Return [X, Y] of the center of cell containing provided text 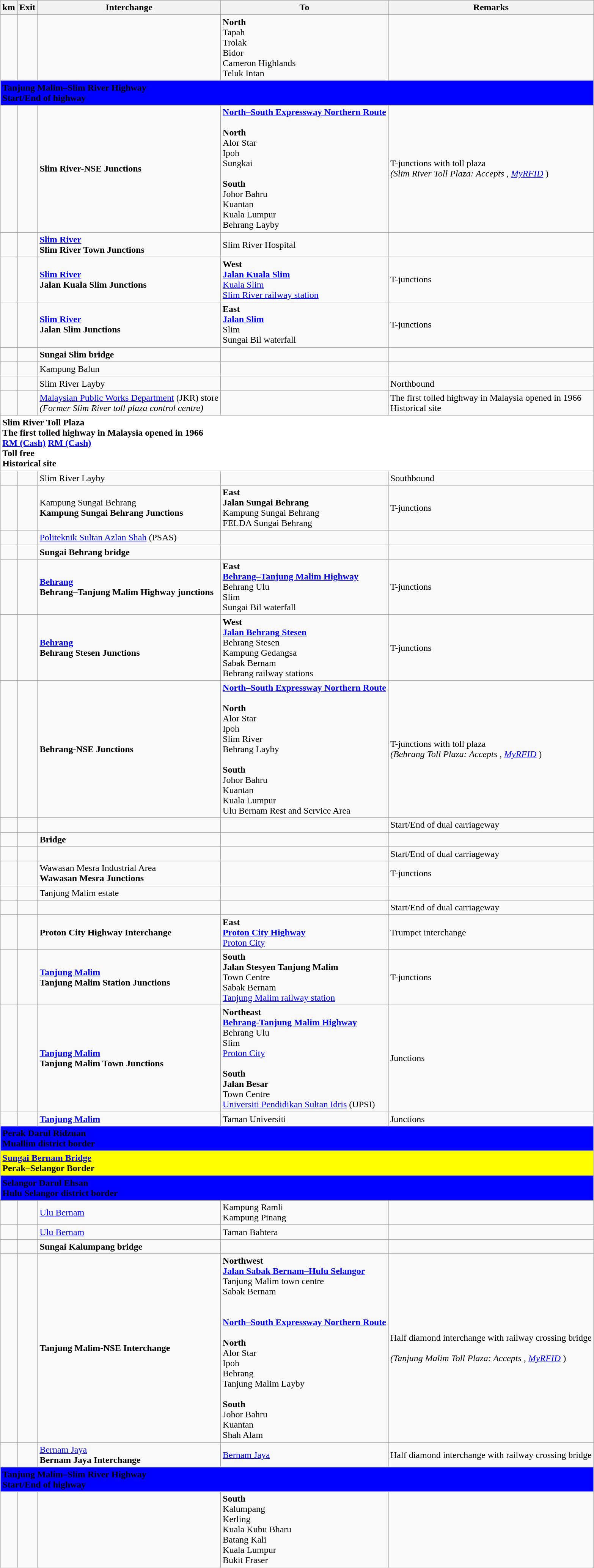
Politeknik Sultan Azlan Shah (PSAS) [129, 538]
BehrangBehrang Stesen Junctions [129, 647]
South Kalumpang Kerling Kuala Kubu Bharu Batang Kali Kuala Lumpur Bukit Fraser [305, 1530]
BehrangBehrang–Tanjung Malim Highway junctions [129, 587]
North–South Expressway Northern RouteNorthAlor StarIpohSlim River Behrang LaybySouthJohor BahruKuantanKuala Lumpur Ulu Bernam Rest and Service Area [305, 749]
The first tolled highway in Malaysia opened in 1966Historical site [491, 403]
Slim River Hospital [305, 244]
Kampung Sungai BehrangKampung Sungai Behrang Junctions [129, 508]
Selangor Darul EhsanHulu Selangor district border [297, 1188]
Tanjung Malim estate [129, 893]
T-junctions with toll plaza(Behrang Toll Plaza: Accepts , MyRFID ) [491, 749]
Wawasan Mesra Industrial AreaWawasan Mesra Junctions [129, 874]
Bernam JayaBernam Jaya Interchange [129, 1455]
Sungai Bernam BridgePerak–Selangor Border [297, 1163]
West Jalan Kuala SlimKuala Slim Slim River railway station [305, 279]
Remarks [491, 8]
Perak Darul RidzuanMuallim district border [297, 1138]
Bridge [129, 839]
North Tapah Trolak Bidor Cameron Highlands Teluk Intan [305, 48]
Interchange [129, 8]
Malaysian Public Works Department (JKR) store(Former Slim River toll plaza control centre) [129, 403]
East Behrang–Tanjung Malim Highway Behrang Ulu Slim Sungai Bil waterfall [305, 587]
Sungai Behrang bridge [129, 552]
Kampung Balun [129, 369]
Half diamond interchange with railway crossing bridge [491, 1455]
km [9, 8]
EastJalan Sungai BehrangKampung Sungai BehrangFELDA Sungai Behrang [305, 508]
Slim RiverJalan Slim Junctions [129, 325]
Bernam Jaya [305, 1455]
Behrang-NSE Junctions [129, 749]
Trumpet interchange [491, 932]
Slim River Toll PlazaThe first tolled highway in Malaysia opened in 1966RM (Cash) RM (Cash)Toll freeHistorical site [297, 443]
Sungai Kalumpang bridge [129, 1247]
East Jalan SlimSlimSungai Bil waterfall [305, 325]
Southbound [491, 478]
South Jalan Stesyen Tanjung Malim Town Centre Sabak Bernam Tanjung Malim railway station [305, 977]
Exit [27, 8]
To [305, 8]
West Jalan Behrang StesenBehrang Stesen Kampung Gedangsa Sabak Bernam Behrang railway stations [305, 647]
East Proton City Highway Proton City [305, 932]
North–South Expressway Northern RouteNorthAlor StarIpohSungkaiSouthJohor BahruKuantanKuala Lumpur Behrang Layby [305, 168]
Proton City Highway Interchange [129, 932]
Sungai Slim bridge [129, 354]
Taman Universiti [305, 1119]
Slim River-NSE Junctions [129, 168]
Kampung RamliKampung Pinang [305, 1213]
Northbound [491, 383]
Taman Bahtera [305, 1232]
Tanjung MalimTanjung Malim Station Junctions [129, 977]
Half diamond interchange with railway crossing bridge(Tanjung Malim Toll Plaza: Accepts , MyRFID ) [491, 1348]
Tanjung MalimTanjung Malim Town Junctions [129, 1058]
Slim RiverJalan Kuala Slim Junctions [129, 279]
Tanjung Malim [129, 1119]
Slim RiverSlim River Town Junctions [129, 244]
Tanjung Malim-NSE Interchange [129, 1348]
T-junctions with toll plaza(Slim River Toll Plaza: Accepts , MyRFID ) [491, 168]
Northeast Behrang-Tanjung Malim Highway Behrang Ulu Slim Proton CitySouthJalan Besar Town CentreUniversiti Pendidikan Sultan Idris (UPSI) [305, 1058]
